Search for the cell housing the specified text and yield its [X, Y] center coordinate. 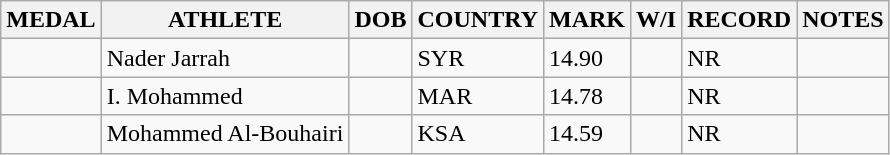
I. Mohammed [225, 96]
MARK [586, 20]
Nader Jarrah [225, 58]
MEDAL [51, 20]
SYR [478, 58]
NOTES [843, 20]
COUNTRY [478, 20]
DOB [380, 20]
KSA [478, 134]
W/I [656, 20]
RECORD [740, 20]
14.78 [586, 96]
ATHLETE [225, 20]
MAR [478, 96]
14.59 [586, 134]
Mohammed Al-Bouhairi [225, 134]
14.90 [586, 58]
